Provide the (X, Y) coordinate of the cell's center where the given text is located.  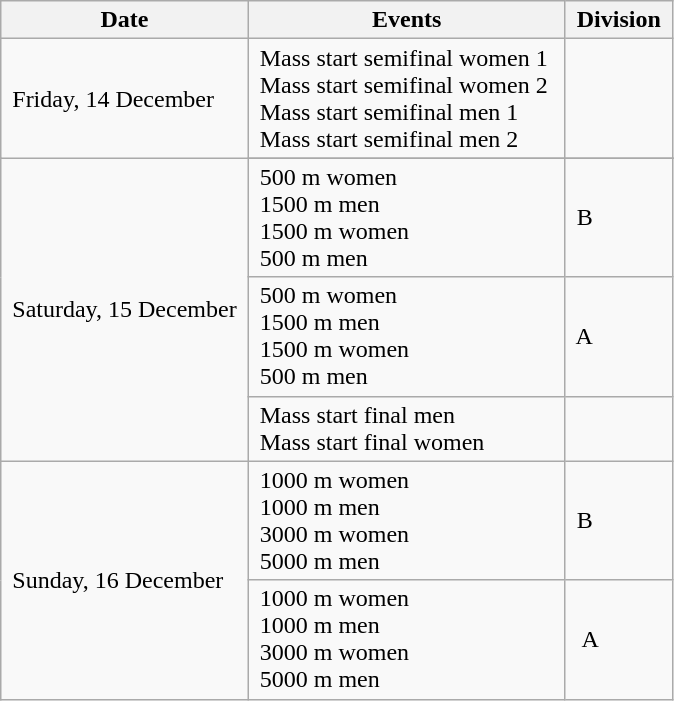
Mass start semifinal women 1 Mass start semifinal women 2 Mass start semifinal men 1 Mass start semifinal men 2 (406, 98)
Friday, 14 December (124, 98)
Saturday, 15 December (124, 310)
Mass start final men Mass start final women (406, 428)
Events (406, 20)
Division (618, 20)
Date (124, 20)
Sunday, 16 December (124, 580)
